Determine the [x, y] coordinate at the center of the cell enclosing the given text.  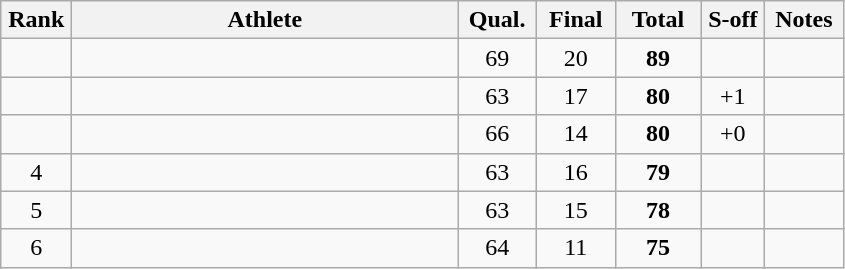
4 [36, 172]
11 [576, 248]
15 [576, 210]
+1 [733, 96]
16 [576, 172]
Final [576, 20]
Athlete [265, 20]
66 [498, 134]
+0 [733, 134]
78 [658, 210]
6 [36, 248]
Notes [804, 20]
64 [498, 248]
S-off [733, 20]
20 [576, 58]
Qual. [498, 20]
Total [658, 20]
69 [498, 58]
Rank [36, 20]
89 [658, 58]
14 [576, 134]
5 [36, 210]
75 [658, 248]
79 [658, 172]
17 [576, 96]
